Detect which cell encompasses the target text, then output its [X, Y] center coordinate. 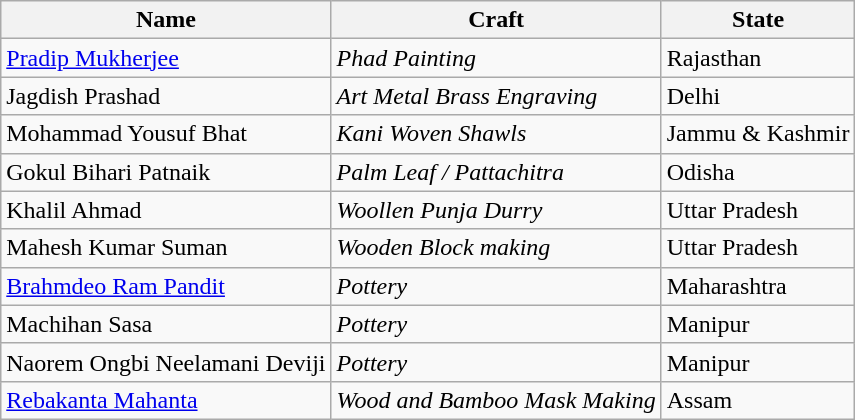
Phad Painting [496, 58]
State [758, 20]
Wooden Block making [496, 248]
Gokul Bihari Patnaik [166, 172]
Palm Leaf / Pattachitra [496, 172]
Machihan Sasa [166, 324]
Woollen Punja Durry [496, 210]
Mahesh Kumar Suman [166, 248]
Craft [496, 20]
Jagdish Prashad [166, 96]
Pradip Mukherjee [166, 58]
Jammu & Kashmir [758, 134]
Art Metal Brass Engraving [496, 96]
Kani Woven Shawls [496, 134]
Mohammad Yousuf Bhat [166, 134]
Rajasthan [758, 58]
Odisha [758, 172]
Assam [758, 400]
Maharashtra [758, 286]
Brahmdeo Ram Pandit [166, 286]
Delhi [758, 96]
Wood and Bamboo Mask Making [496, 400]
Khalil Ahmad [166, 210]
Naorem Ongbi Neelamani Deviji [166, 362]
Name [166, 20]
Rebakanta Mahanta [166, 400]
